From the cell containing the given text, extract its center point as [x, y] coordinate. 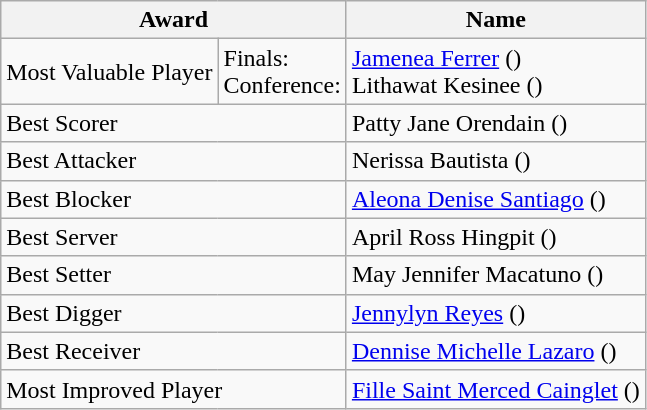
Most Improved Player [174, 389]
Best Attacker [174, 161]
Finals:Conference: [282, 72]
Jamenea Ferrer () Lithawat Kesinee () [496, 72]
Best Blocker [174, 199]
Best Server [174, 237]
Jennylyn Reyes () [496, 313]
Aleona Denise Santiago () [496, 199]
Name [496, 20]
Best Setter [174, 275]
Patty Jane Orendain () [496, 123]
Fille Saint Merced Cainglet () [496, 389]
Most Valuable Player [110, 72]
Dennise Michelle Lazaro () [496, 351]
April Ross Hingpit () [496, 237]
May Jennifer Macatuno () [496, 275]
Best Digger [174, 313]
Best Scorer [174, 123]
Best Receiver [174, 351]
Nerissa Bautista () [496, 161]
Award [174, 20]
